For the text-containing cell, return its midpoint in (x, y) coordinate format. 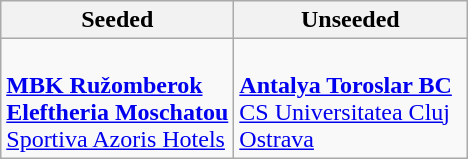
Seeded (118, 20)
MBK Ružomberok Eleftheria Moschatou Sportiva Azoris Hotels (118, 98)
Unseeded (350, 20)
Antalya Toroslar BC CS Universitatea Cluj Ostrava (350, 98)
